Pinpoint the cell where the given text exists, returning its [X, Y] midpoint coordinate. 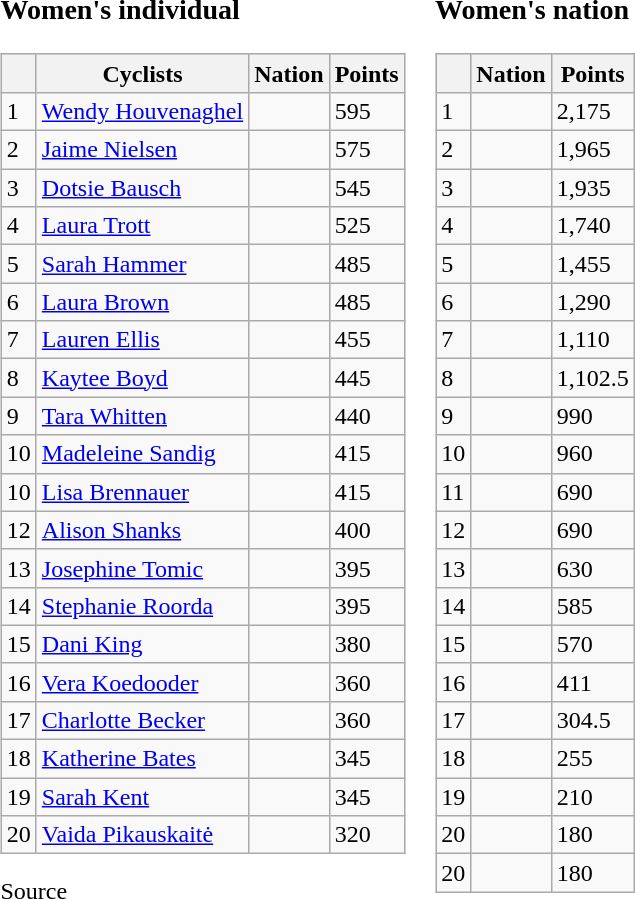
525 [366, 226]
380 [366, 644]
455 [366, 340]
445 [366, 378]
255 [592, 759]
1,935 [592, 188]
570 [592, 644]
440 [366, 416]
Katherine Bates [142, 759]
Wendy Houvenaghel [142, 111]
595 [366, 111]
Laura Trott [142, 226]
Charlotte Becker [142, 720]
11 [454, 492]
1,290 [592, 302]
Madeleine Sandig [142, 454]
Kaytee Boyd [142, 378]
1,740 [592, 226]
Josephine Tomic [142, 568]
630 [592, 568]
Sarah Kent [142, 797]
Lisa Brennauer [142, 492]
Sarah Hammer [142, 264]
1,102.5 [592, 378]
2,175 [592, 111]
Cyclists [142, 73]
575 [366, 150]
411 [592, 682]
960 [592, 454]
Dani King [142, 644]
1,455 [592, 264]
Vaida Pikauskaitė [142, 835]
320 [366, 835]
990 [592, 416]
Vera Koedooder [142, 682]
Laura Brown [142, 302]
210 [592, 797]
1,965 [592, 150]
Stephanie Roorda [142, 606]
Tara Whitten [142, 416]
Alison Shanks [142, 530]
545 [366, 188]
Jaime Nielsen [142, 150]
Lauren Ellis [142, 340]
400 [366, 530]
Dotsie Bausch [142, 188]
585 [592, 606]
1,110 [592, 340]
304.5 [592, 720]
